Search for the cell housing the specified text and yield its [x, y] center coordinate. 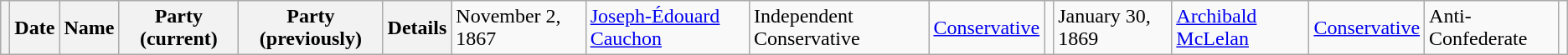
Name [89, 28]
Details [417, 28]
Independent Conservative [838, 28]
Party (previously) [311, 28]
January 30, 1869 [1112, 28]
Joseph-Édouard Cauchon [667, 28]
Date [35, 28]
Anti-Confederate [1492, 28]
November 2, 1867 [518, 28]
Party (current) [179, 28]
Archibald McLelan [1240, 28]
